Locate the cell with the specified text and output its [X, Y] center coordinate. 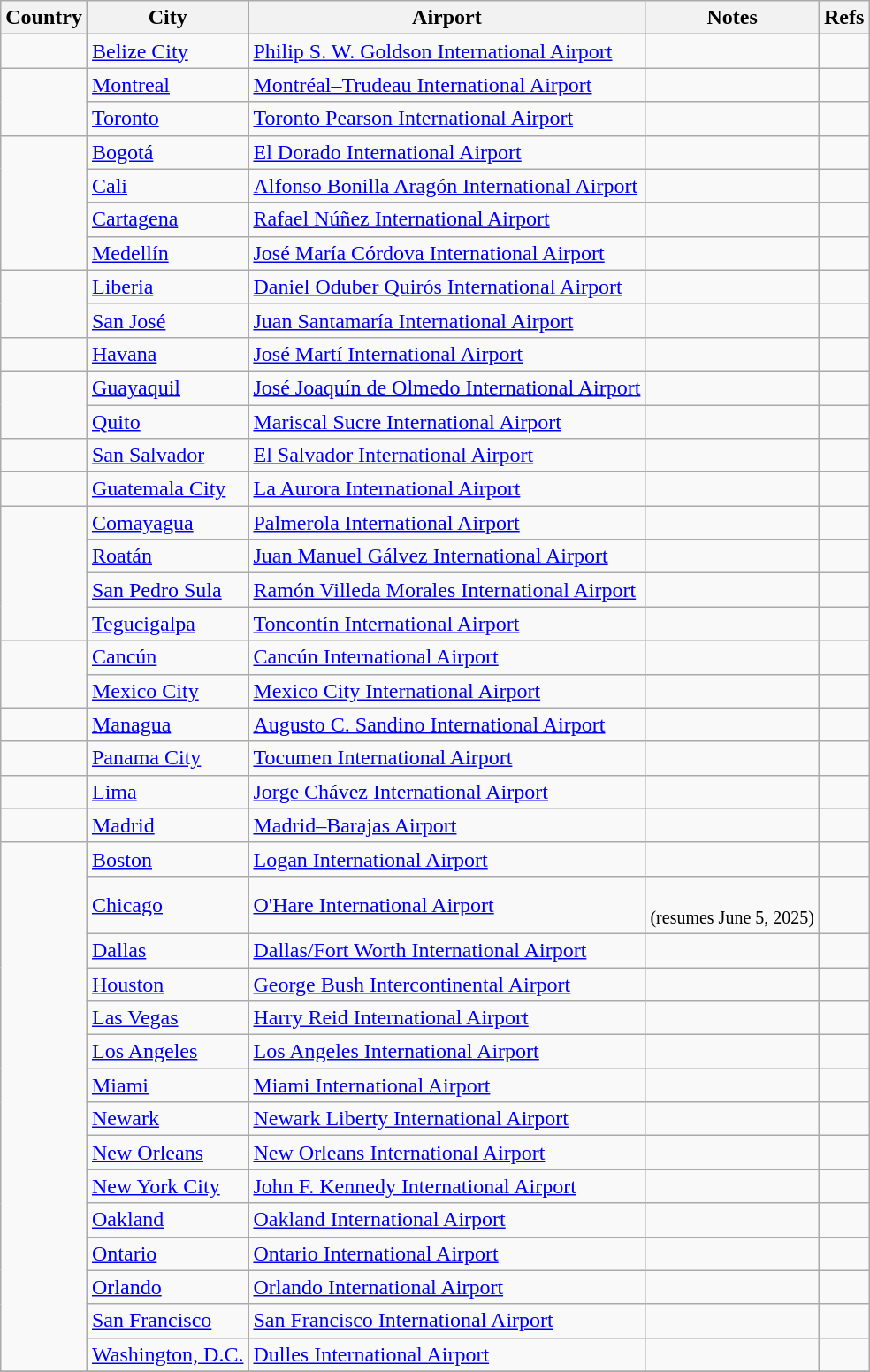
Ontario International Airport [447, 1253]
El Dorado International Airport [447, 152]
Las Vegas [167, 1018]
Miami [167, 1085]
Cartagena [167, 219]
Ontario [167, 1253]
Mexico City [167, 691]
Toronto [167, 119]
Newark Liberty International Airport [447, 1119]
Quito [167, 422]
Cancún [167, 657]
Roatán [167, 556]
Mexico City International Airport [447, 691]
George Bush Intercontinental Airport [447, 985]
Lima [167, 792]
Mariscal Sucre International Airport [447, 422]
Comayagua [167, 523]
Juan Santamaría International Airport [447, 320]
Newark [167, 1119]
San Francisco International Airport [447, 1321]
San Pedro Sula [167, 590]
San Francisco [167, 1321]
Montréal–Trudeau International Airport [447, 85]
Augusto C. Sandino International Airport [447, 724]
Tegucigalpa [167, 624]
Airport [447, 18]
Managua [167, 724]
Daniel Oduber Quirós International Airport [447, 287]
Dulles International Airport [447, 1354]
Houston [167, 985]
Dallas/Fort Worth International Airport [447, 950]
New York City [167, 1186]
José Martí International Airport [447, 354]
O'Hare International Airport [447, 904]
Oakland International Airport [447, 1220]
Guayaquil [167, 387]
Cali [167, 186]
Rafael Núñez International Airport [447, 219]
Miami International Airport [447, 1085]
Belize City [167, 51]
Cancún International Airport [447, 657]
Notes [732, 18]
José María Córdova International Airport [447, 253]
Ramón Villeda Morales International Airport [447, 590]
El Salvador International Airport [447, 456]
Madrid–Barajas Airport [447, 825]
Oakland [167, 1220]
San Salvador [167, 456]
Orlando International Airport [447, 1287]
Logan International Airport [447, 859]
Tocumen International Airport [447, 758]
Jorge Chávez International Airport [447, 792]
José Joaquín de Olmedo International Airport [447, 387]
Los Angeles [167, 1052]
Alfonso Bonilla Aragón International Airport [447, 186]
Philip S. W. Goldson International Airport [447, 51]
Country [44, 18]
Refs [843, 18]
Bogotá [167, 152]
Madrid [167, 825]
Toncontín International Airport [447, 624]
Orlando [167, 1287]
Washington, D.C. [167, 1354]
Dallas [167, 950]
Panama City [167, 758]
Harry Reid International Airport [447, 1018]
(resumes June 5, 2025) [732, 904]
Chicago [167, 904]
Liberia [167, 287]
La Aurora International Airport [447, 489]
Havana [167, 354]
Toronto Pearson International Airport [447, 119]
Montreal [167, 85]
San José [167, 320]
Medellín [167, 253]
Guatemala City [167, 489]
Juan Manuel Gálvez International Airport [447, 556]
New Orleans International Airport [447, 1153]
Los Angeles International Airport [447, 1052]
John F. Kennedy International Airport [447, 1186]
Palmerola International Airport [447, 523]
New Orleans [167, 1153]
Boston [167, 859]
City [167, 18]
